Identify which cell holds the provided text, then report its [x, y] central coordinate. 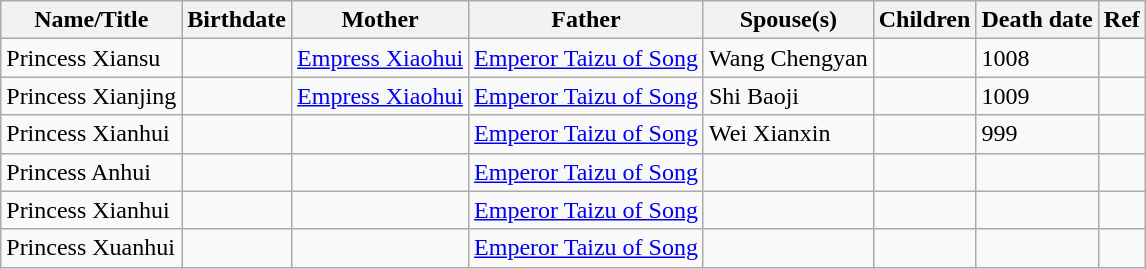
Mother [380, 20]
Ref [1122, 20]
999 [1037, 134]
Princess Anhui [92, 172]
Father [586, 20]
Death date [1037, 20]
1008 [1037, 58]
1009 [1037, 96]
Shi Baoji [788, 96]
Princess Xuanhui [92, 248]
Birthdate [237, 20]
Children [924, 20]
Princess Xianjing [92, 96]
Spouse(s) [788, 20]
Name/Title [92, 20]
Wei Xianxin [788, 134]
Princess Xiansu [92, 58]
Wang Chengyan [788, 58]
